Return (X, Y) of the center of cell containing provided text 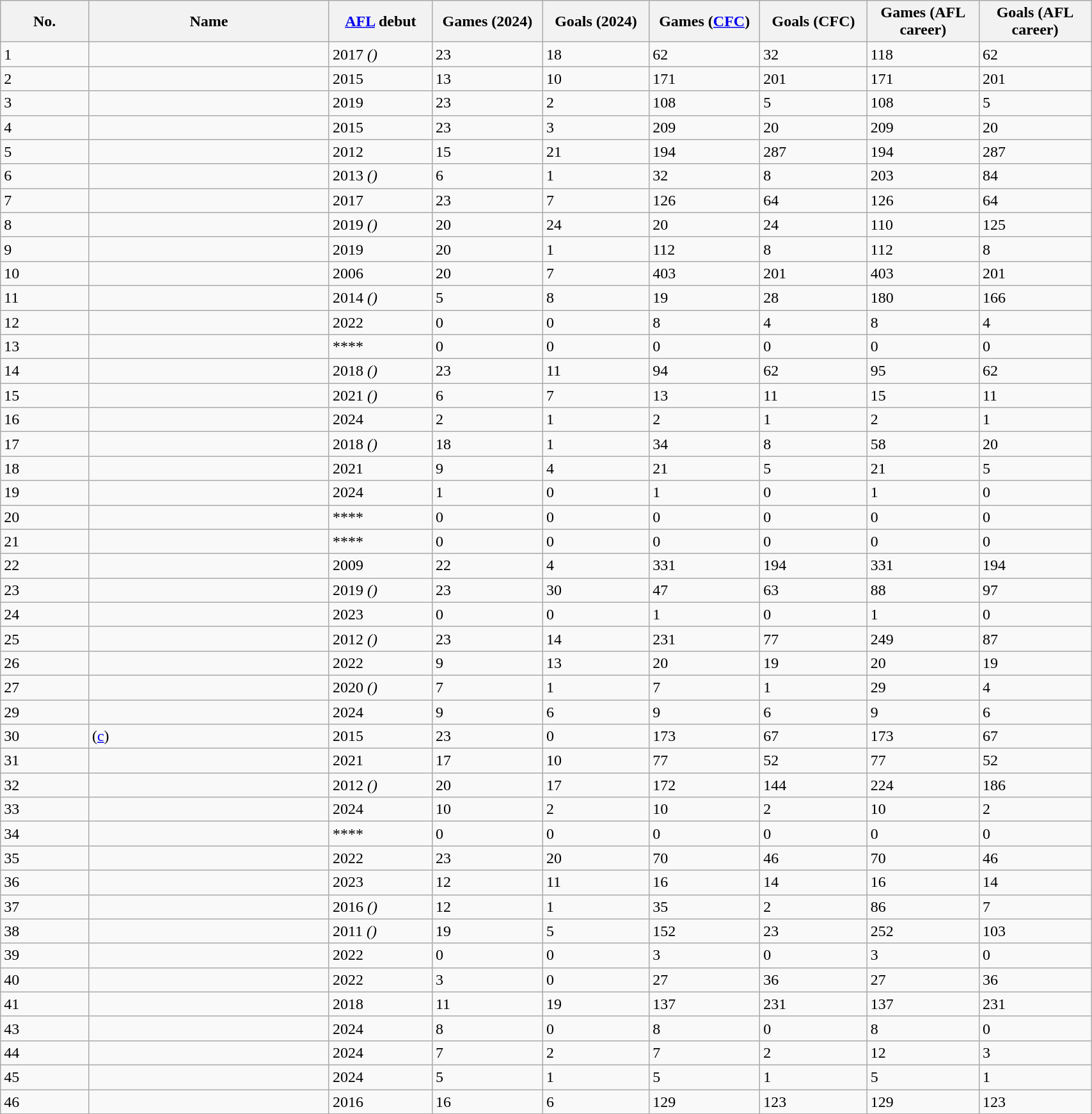
Games (AFL career) (922, 22)
186 (1035, 785)
86 (922, 907)
43 (45, 1028)
94 (705, 371)
37 (45, 907)
2016 (380, 1101)
249 (922, 639)
26 (45, 663)
203 (922, 176)
84 (1035, 176)
38 (45, 931)
2012 (380, 152)
2013 () (380, 176)
166 (1035, 298)
25 (45, 639)
118 (922, 54)
2020 () (380, 687)
No. (45, 22)
2009 (380, 566)
180 (922, 298)
2018 (380, 1004)
87 (1035, 639)
44 (45, 1053)
152 (705, 931)
45 (45, 1077)
Goals (CFC) (814, 22)
47 (705, 590)
40 (45, 980)
110 (922, 225)
252 (922, 931)
88 (922, 590)
Games (2024) (487, 22)
95 (922, 371)
125 (1035, 225)
172 (705, 785)
2017 () (380, 54)
2011 () (380, 931)
41 (45, 1004)
63 (814, 590)
2021 () (380, 395)
144 (814, 785)
(c) (209, 736)
33 (45, 809)
2017 (380, 200)
2014 () (380, 298)
39 (45, 955)
103 (1035, 931)
Games (CFC) (705, 22)
Goals (AFL career) (1035, 22)
2006 (380, 273)
Goals (2024) (596, 22)
28 (814, 298)
97 (1035, 590)
AFL debut (380, 22)
58 (922, 444)
31 (45, 761)
2016 () (380, 907)
Name (209, 22)
224 (922, 785)
